For the text-containing cell, return its midpoint in (x, y) coordinate format. 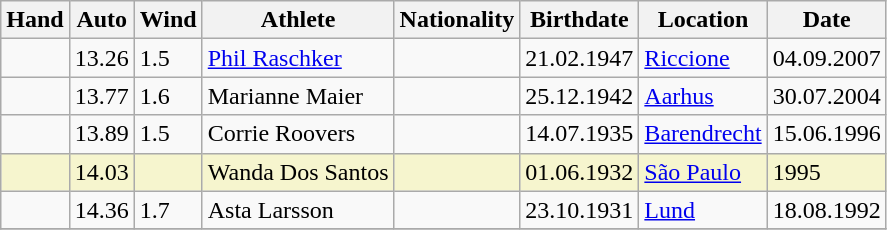
14.07.1935 (580, 134)
13.89 (102, 134)
21.02.1947 (580, 58)
Phil Raschker (298, 58)
Lund (703, 210)
Date (826, 20)
Auto (102, 20)
1.7 (168, 210)
18.08.1992 (826, 210)
Marianne Maier (298, 96)
14.36 (102, 210)
Asta Larsson (298, 210)
Wanda Dos Santos (298, 172)
Riccione (703, 58)
04.09.2007 (826, 58)
Location (703, 20)
Aarhus (703, 96)
01.06.1932 (580, 172)
23.10.1931 (580, 210)
25.12.1942 (580, 96)
30.07.2004 (826, 96)
1995 (826, 172)
Barendrecht (703, 134)
Wind (168, 20)
Hand (35, 20)
Corrie Roovers (298, 134)
14.03 (102, 172)
15.06.1996 (826, 134)
Nationality (457, 20)
São Paulo (703, 172)
13.26 (102, 58)
Birthdate (580, 20)
1.6 (168, 96)
Athlete (298, 20)
13.77 (102, 96)
